Output the (x, y) coordinate of the center of the cell containing the given text.  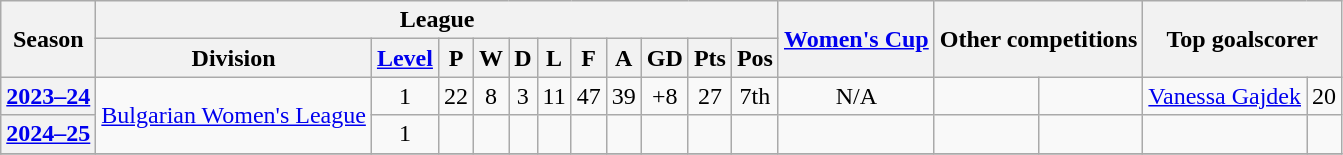
L (554, 58)
7th (754, 96)
Other competitions (1038, 39)
Pts (710, 58)
Level (404, 58)
8 (492, 96)
League (438, 20)
11 (554, 96)
27 (710, 96)
Season (48, 39)
Top goalscorer (1242, 39)
3 (523, 96)
22 (456, 96)
Pos (754, 58)
F (588, 58)
2023–24 (48, 96)
N/A (856, 96)
W (492, 58)
Women's Cup (856, 39)
D (523, 58)
P (456, 58)
A (624, 58)
39 (624, 96)
Vanessa Gajdek (1225, 96)
2024–25 (48, 134)
Division (234, 58)
47 (588, 96)
Bulgarian Women's League (234, 115)
+8 (664, 96)
20 (1324, 96)
GD (664, 58)
